Return the [X, Y] coordinate for the center point of the cell that contains the specified text.  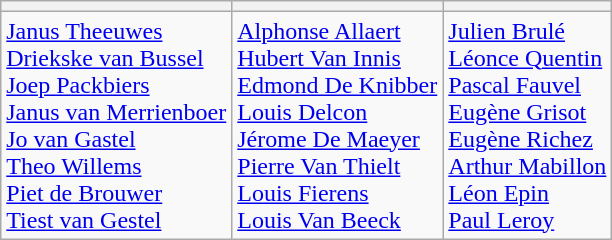
Janus Theeuwes Driekske van Bussel Joep Packbiers Janus van Merrienboer Jo van Gastel Theo Willems Piet de Brouwer Tiest van Gestel [116, 126]
Julien Brulé Léonce Quentin Pascal Fauvel Eugène Grisot Eugène Richez Arthur Mabillon Léon Epin Paul Leroy [528, 126]
Alphonse Allaert Hubert Van Innis Edmond De Knibber Louis Delcon Jérome De Maeyer Pierre Van Thielt Louis Fierens Louis Van Beeck [338, 126]
